Scan for the cell matching the given text and deliver its [x, y] coordinate at center. 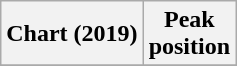
Peakposition [189, 34]
Chart (2019) [72, 34]
